Capture the cell that displays the provided text and extract its [x, y] central coordinate. 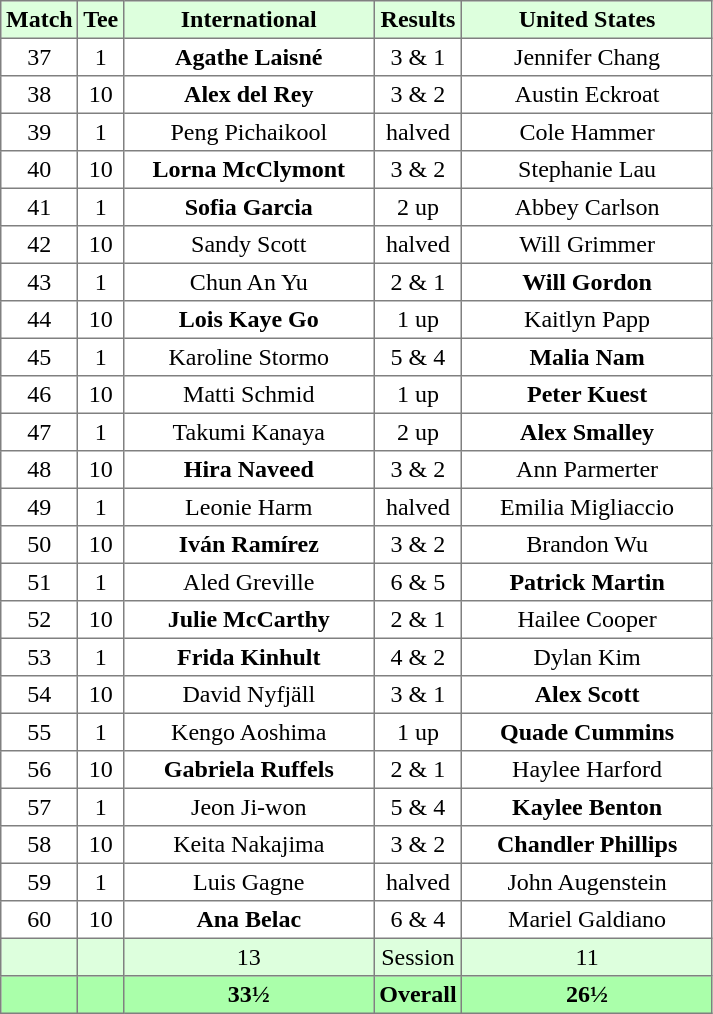
51 [40, 582]
Abbey Carlson [587, 207]
Julie McCarthy [249, 620]
13 [249, 957]
Karoline Stormo [249, 357]
Luis Gagne [249, 882]
45 [40, 357]
Lorna McClymont [249, 170]
46 [40, 395]
Matti Schmid [249, 395]
Kaylee Benton [587, 807]
Ana Belac [249, 920]
Ann Parmerter [587, 470]
42 [40, 245]
11 [587, 957]
Austin Eckroat [587, 95]
48 [40, 470]
United States [587, 20]
Chandler Phillips [587, 845]
Iván Ramírez [249, 545]
Cole Hammer [587, 132]
Stephanie Lau [587, 170]
Aled Greville [249, 582]
50 [40, 545]
49 [40, 507]
Keita Nakajima [249, 845]
44 [40, 320]
Will Grimmer [587, 245]
39 [40, 132]
Sandy Scott [249, 245]
Session [418, 957]
33½ [249, 995]
55 [40, 732]
43 [40, 282]
56 [40, 770]
4 & 2 [418, 657]
Chun An Yu [249, 282]
Malia Nam [587, 357]
6 & 5 [418, 582]
Agathe Laisné [249, 57]
57 [40, 807]
Overall [418, 995]
Alex Smalley [587, 432]
John Augenstein [587, 882]
Peter Kuest [587, 395]
Alex Scott [587, 695]
International [249, 20]
Quade Cummins [587, 732]
Jennifer Chang [587, 57]
Patrick Martin [587, 582]
Hailee Cooper [587, 620]
41 [40, 207]
Brandon Wu [587, 545]
54 [40, 695]
26½ [587, 995]
Leonie Harm [249, 507]
Will Gordon [587, 282]
Sofia Garcia [249, 207]
Haylee Harford [587, 770]
38 [40, 95]
Hira Naveed [249, 470]
Kengo Aoshima [249, 732]
40 [40, 170]
47 [40, 432]
David Nyfjäll [249, 695]
Peng Pichaikool [249, 132]
Dylan Kim [587, 657]
Gabriela Ruffels [249, 770]
Tee [101, 20]
Match [40, 20]
6 & 4 [418, 920]
Jeon Ji-won [249, 807]
59 [40, 882]
Frida Kinhult [249, 657]
53 [40, 657]
60 [40, 920]
Alex del Rey [249, 95]
Results [418, 20]
52 [40, 620]
Lois Kaye Go [249, 320]
37 [40, 57]
Takumi Kanaya [249, 432]
Kaitlyn Papp [587, 320]
Mariel Galdiano [587, 920]
58 [40, 845]
Emilia Migliaccio [587, 507]
